Return (x, y) of the center of cell containing provided text 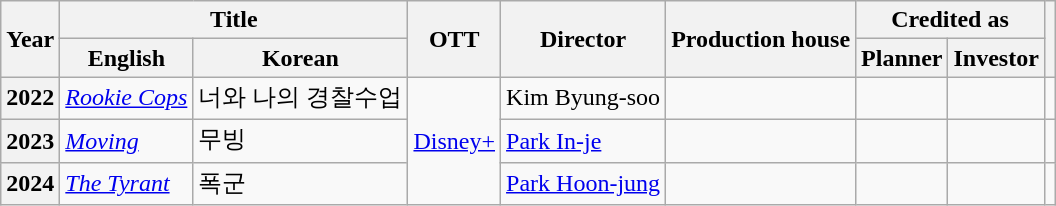
OTT (454, 39)
Korean (300, 58)
2024 (30, 184)
Credited as (950, 20)
너와 나의 경찰수업 (300, 98)
Production house (761, 39)
English (126, 58)
Planner (902, 58)
Investor (996, 58)
2023 (30, 140)
Moving (126, 140)
Park In-je (584, 140)
Park Hoon-jung (584, 184)
Disney+ (454, 141)
2022 (30, 98)
Title (234, 20)
무빙 (300, 140)
The Tyrant (126, 184)
Rookie Cops (126, 98)
폭군 (300, 184)
Kim Byung-soo (584, 98)
Year (30, 39)
Director (584, 39)
